Scan for the cell matching the given text and deliver its (x, y) coordinate at center. 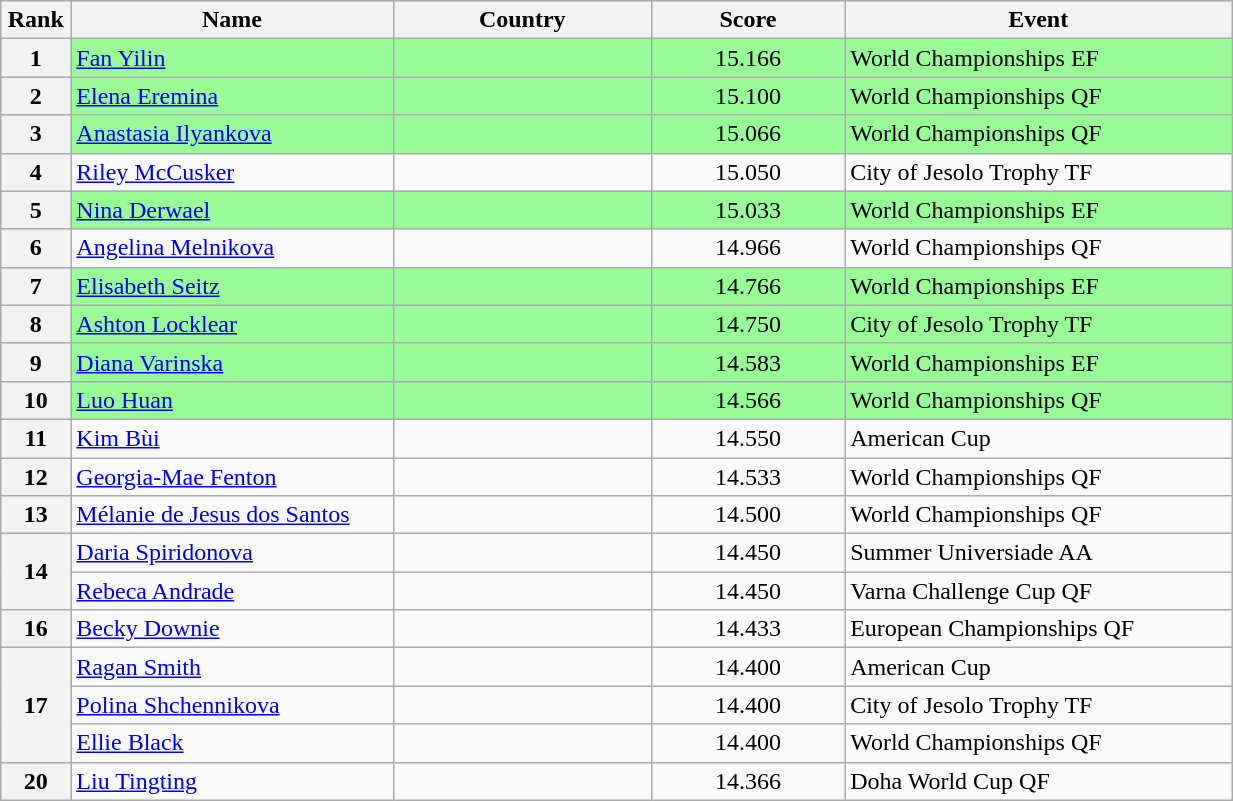
Score (748, 20)
Riley McCusker (232, 172)
5 (36, 210)
17 (36, 705)
Name (232, 20)
14.750 (748, 324)
15.166 (748, 58)
15.100 (748, 96)
Angelina Melnikova (232, 248)
15.066 (748, 134)
9 (36, 362)
6 (36, 248)
Doha World Cup QF (1038, 781)
Event (1038, 20)
14.550 (748, 438)
14.533 (748, 477)
Becky Downie (232, 629)
Daria Spiridonova (232, 553)
1 (36, 58)
4 (36, 172)
Ragan Smith (232, 667)
7 (36, 286)
Varna Challenge Cup QF (1038, 591)
Elisabeth Seitz (232, 286)
Diana Varinska (232, 362)
14.766 (748, 286)
Elena Eremina (232, 96)
Rank (36, 20)
14.966 (748, 248)
3 (36, 134)
Nina Derwael (232, 210)
Kim Bùi (232, 438)
14.583 (748, 362)
11 (36, 438)
Ellie Black (232, 743)
14.566 (748, 400)
Country (522, 20)
14 (36, 572)
Anastasia Ilyankova (232, 134)
14.433 (748, 629)
Liu Tingting (232, 781)
14.500 (748, 515)
12 (36, 477)
15.033 (748, 210)
2 (36, 96)
16 (36, 629)
8 (36, 324)
Fan Yilin (232, 58)
14.366 (748, 781)
Mélanie de Jesus dos Santos (232, 515)
15.050 (748, 172)
Ashton Locklear (232, 324)
Summer Universiade AA (1038, 553)
Rebeca Andrade (232, 591)
13 (36, 515)
10 (36, 400)
Luo Huan (232, 400)
Georgia-Mae Fenton (232, 477)
Polina Shchennikova (232, 705)
European Championships QF (1038, 629)
20 (36, 781)
